From the cell containing the given text, extract its center point as (x, y) coordinate. 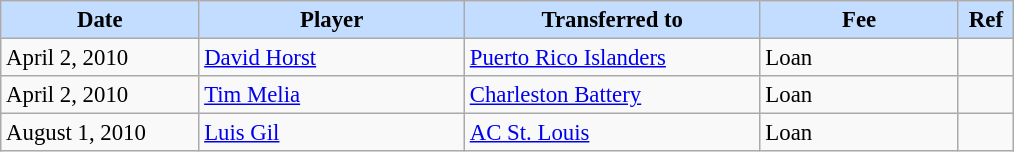
Charleston Battery (612, 95)
Luis Gil (332, 133)
David Horst (332, 58)
Fee (859, 20)
AC St. Louis (612, 133)
Puerto Rico Islanders (612, 58)
Ref (986, 20)
August 1, 2010 (100, 133)
Tim Melia (332, 95)
Date (100, 20)
Transferred to (612, 20)
Player (332, 20)
